Provide the (x, y) coordinate of the cell's center where the given text is located.  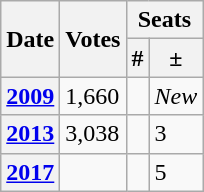
2009 (30, 96)
1,660 (93, 96)
Votes (93, 39)
# (138, 58)
± (176, 58)
5 (176, 172)
2013 (30, 134)
Seats (164, 20)
New (176, 96)
2017 (30, 172)
3 (176, 134)
3,038 (93, 134)
Date (30, 39)
